Return (x, y) of the center of cell containing provided text 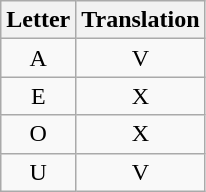
Letter (38, 20)
O (38, 134)
Translation (140, 20)
A (38, 58)
E (38, 96)
U (38, 172)
